Search for the cell housing the specified text and yield its (x, y) center coordinate. 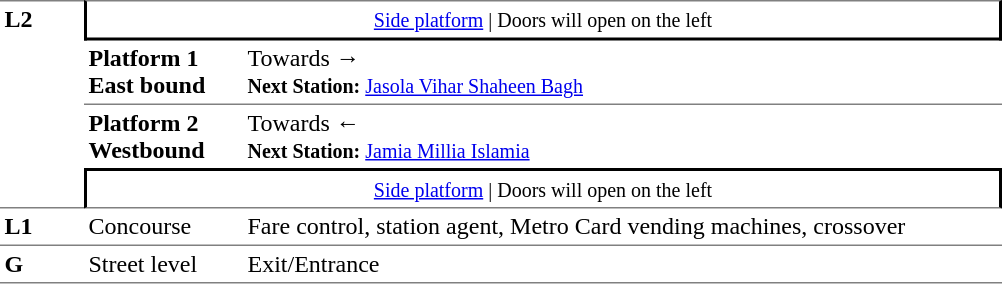
Platform 1East bound (164, 72)
Platform 2Westbound (164, 136)
Fare control, station agent, Metro Card vending machines, crossover (622, 226)
L2 (42, 104)
Exit/Entrance (622, 264)
Street level (164, 264)
L1 (42, 226)
Towards → Next Station: Jasola Vihar Shaheen Bagh (622, 72)
Towards ← Next Station: Jamia Millia Islamia (622, 136)
Concourse (164, 226)
G (42, 264)
